Return the (X, Y) coordinate for the center point of the cell that contains the specified text.  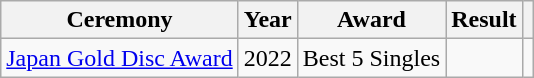
Result (484, 20)
Best 5 Singles (371, 58)
Year (268, 20)
Ceremony (120, 20)
Award (371, 20)
Japan Gold Disc Award (120, 58)
2022 (268, 58)
